Locate the cell with the specified text and output its (x, y) center coordinate. 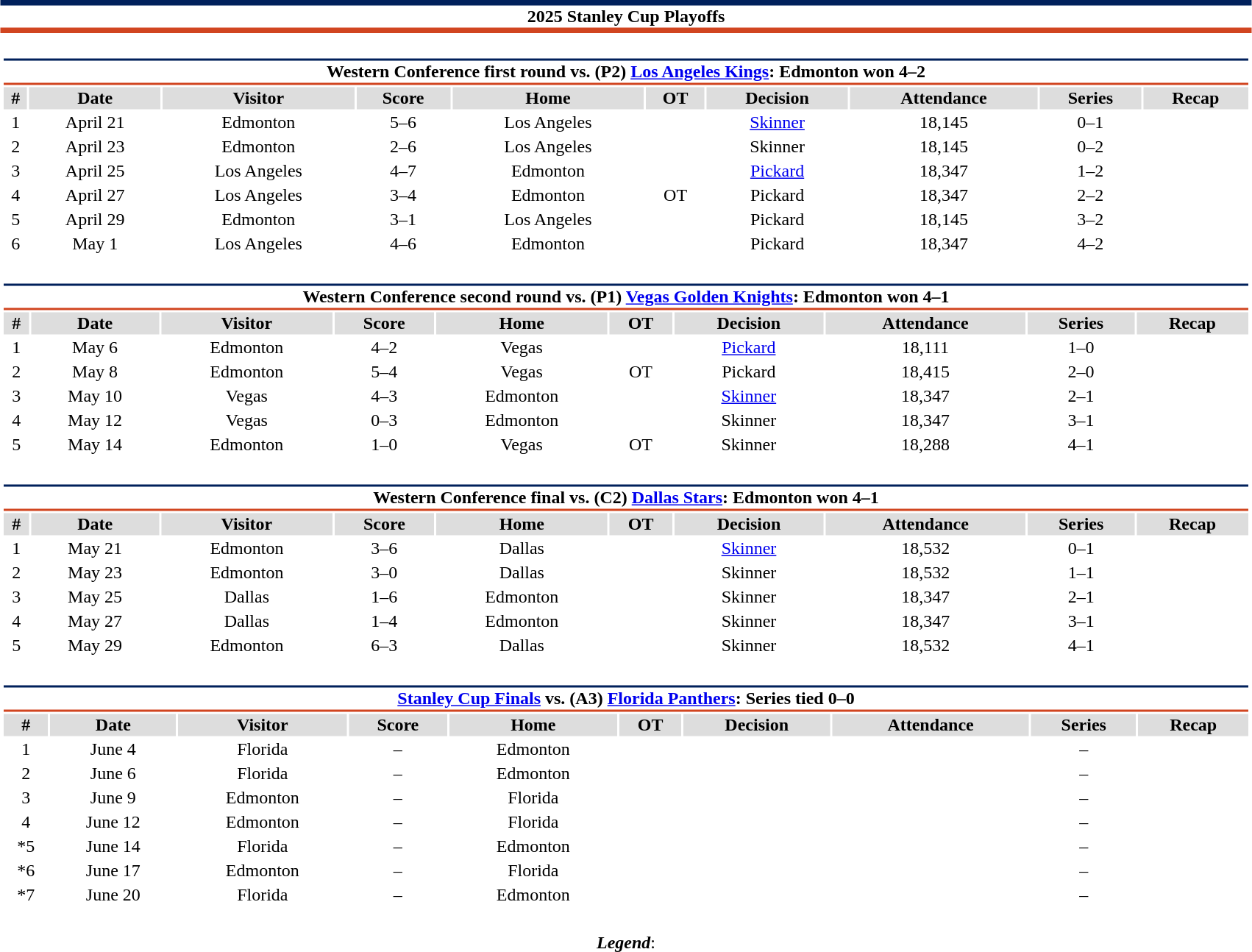
*6 (26, 870)
June 14 (113, 847)
*5 (26, 847)
May 14 (95, 445)
May 12 (95, 420)
May 29 (95, 645)
3–6 (384, 548)
May 23 (95, 573)
18,111 (925, 348)
0–3 (384, 420)
April 23 (95, 146)
May 1 (95, 244)
1–6 (384, 597)
1–1 (1081, 573)
April 29 (95, 220)
June 12 (113, 822)
3–4 (403, 195)
0–2 (1090, 146)
May 21 (95, 548)
May 6 (95, 348)
June 20 (113, 895)
3–2 (1090, 220)
6–3 (384, 645)
1–2 (1090, 171)
April 25 (95, 171)
18,288 (925, 445)
May 27 (95, 622)
May 10 (95, 397)
May 25 (95, 597)
5–6 (403, 123)
June 6 (113, 773)
4–7 (403, 171)
*7 (26, 895)
June 17 (113, 870)
4–6 (403, 244)
3–0 (384, 573)
5–4 (384, 372)
2–6 (403, 146)
4–3 (384, 397)
6 (15, 244)
2–2 (1090, 195)
Western Conference second round vs. (P1) Vegas Golden Knights: Edmonton won 4–1 (625, 297)
Western Conference final vs. (C2) Dallas Stars: Edmonton won 4–1 (625, 497)
1–4 (384, 622)
2–0 (1081, 372)
April 27 (95, 195)
April 21 (95, 123)
May 8 (95, 372)
June 9 (113, 798)
18,415 (925, 372)
Western Conference first round vs. (P2) Los Angeles Kings: Edmonton won 4–2 (625, 72)
June 4 (113, 750)
2025 Stanley Cup Playoffs (626, 16)
Stanley Cup Finals vs. (A3) Florida Panthers: Series tied 0–0 (625, 699)
